Return the (X, Y) coordinate for the center point of the cell that contains the specified text.  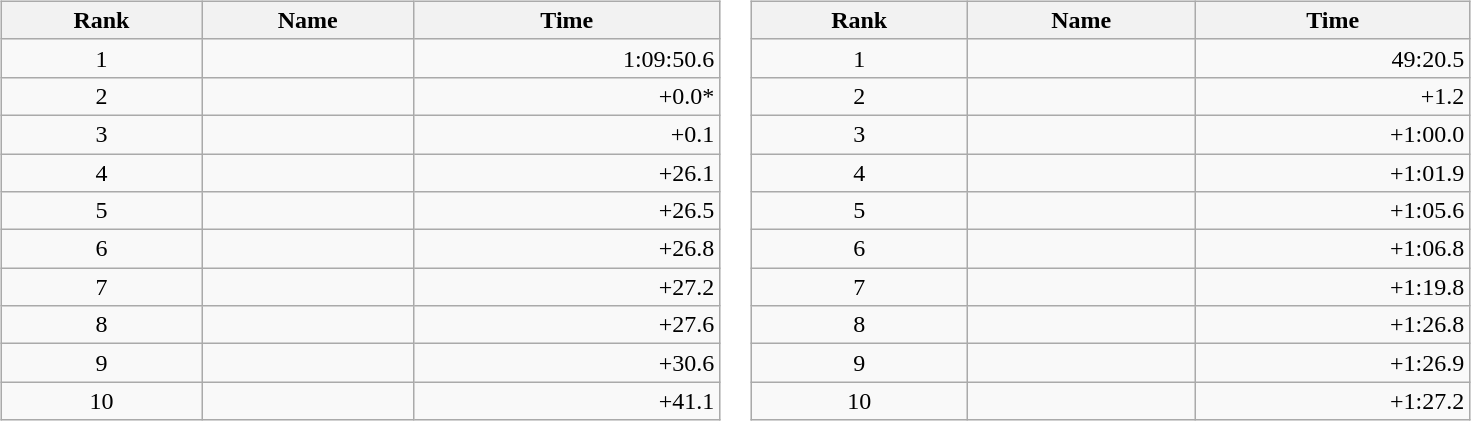
+1:06.8 (1333, 249)
+0.0* (567, 96)
+30.6 (567, 363)
+27.2 (567, 287)
+1.2 (1333, 96)
+26.5 (567, 211)
1:09:50.6 (567, 58)
+1:01.9 (1333, 173)
+0.1 (567, 134)
+26.8 (567, 249)
+1:05.6 (1333, 211)
+1:27.2 (1333, 401)
+1:26.8 (1333, 325)
+1:19.8 (1333, 287)
+41.1 (567, 401)
49:20.5 (1333, 58)
+1:26.9 (1333, 363)
+27.6 (567, 325)
+1:00.0 (1333, 134)
+26.1 (567, 173)
